Locate the cell with the specified text and output its (x, y) center coordinate. 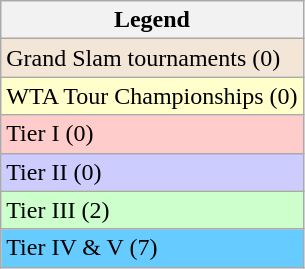
Tier I (0) (152, 134)
Grand Slam tournaments (0) (152, 58)
WTA Tour Championships (0) (152, 96)
Tier III (2) (152, 210)
Tier II (0) (152, 172)
Tier IV & V (7) (152, 248)
Legend (152, 20)
